Capture the cell that displays the provided text and extract its (x, y) central coordinate. 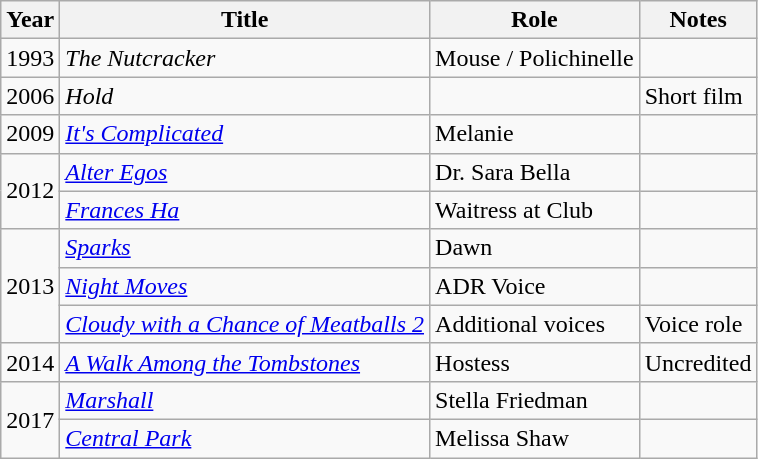
Alter Egos (245, 172)
Hostess (535, 362)
Melissa Shaw (535, 438)
The Nutcracker (245, 58)
Mouse / Polichinelle (535, 58)
Year (30, 20)
Dawn (535, 248)
2006 (30, 96)
Hold (245, 96)
Short film (698, 96)
Dr. Sara Bella (535, 172)
2014 (30, 362)
Additional voices (535, 324)
Cloudy with a Chance of Meatballs 2 (245, 324)
Central Park (245, 438)
Sparks (245, 248)
It's Complicated (245, 134)
2013 (30, 286)
Night Moves (245, 286)
Uncredited (698, 362)
Waitress at Club (535, 210)
2009 (30, 134)
Role (535, 20)
Marshall (245, 400)
Notes (698, 20)
Frances Ha (245, 210)
Voice role (698, 324)
2012 (30, 191)
Title (245, 20)
2017 (30, 419)
Stella Friedman (535, 400)
1993 (30, 58)
A Walk Among the Tombstones (245, 362)
ADR Voice (535, 286)
Melanie (535, 134)
